Pinpoint the cell where the given text exists, returning its [X, Y] midpoint coordinate. 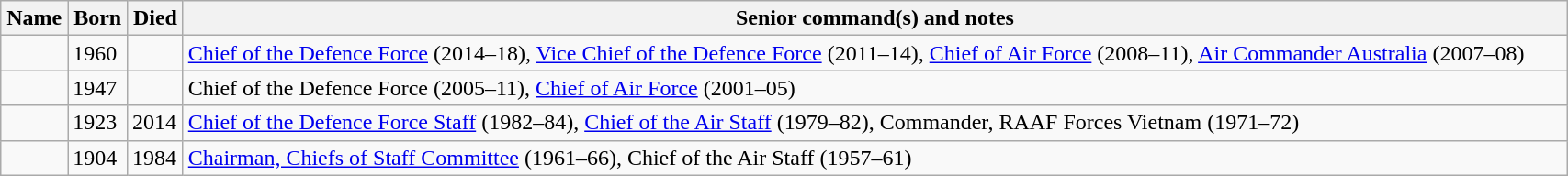
Chairman, Chiefs of Staff Committee (1961–66), Chief of the Air Staff (1957–61) [874, 158]
1904 [97, 158]
1923 [97, 123]
2014 [156, 123]
Chief of the Defence Force Staff (1982–84), Chief of the Air Staff (1979–82), Commander, RAAF Forces Vietnam (1971–72) [874, 123]
Chief of the Defence Force (2005–11), Chief of Air Force (2001–05) [874, 88]
Senior command(s) and notes [874, 18]
1960 [97, 53]
1947 [97, 88]
Chief of the Defence Force (2014–18), Vice Chief of the Defence Force (2011–14), Chief of Air Force (2008–11), Air Commander Australia (2007–08) [874, 53]
Born [97, 18]
1984 [156, 158]
Died [156, 18]
Name [35, 18]
